Pinpoint the cell where the given text exists, returning its (x, y) midpoint coordinate. 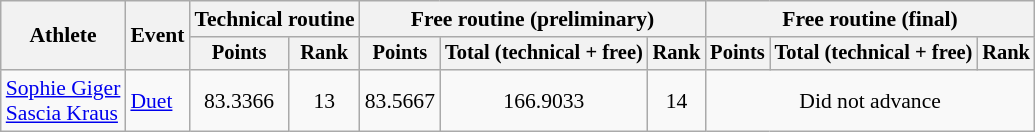
Free routine (final) (870, 19)
Duet (157, 100)
Event (157, 36)
83.5667 (400, 100)
166.9033 (544, 100)
13 (324, 100)
Free routine (preliminary) (533, 19)
Did not advance (870, 100)
Sophie GigerSascia Kraus (64, 100)
14 (677, 100)
83.3366 (238, 100)
Athlete (64, 36)
Technical routine (274, 19)
